Search for the cell housing the specified text and yield its (x, y) center coordinate. 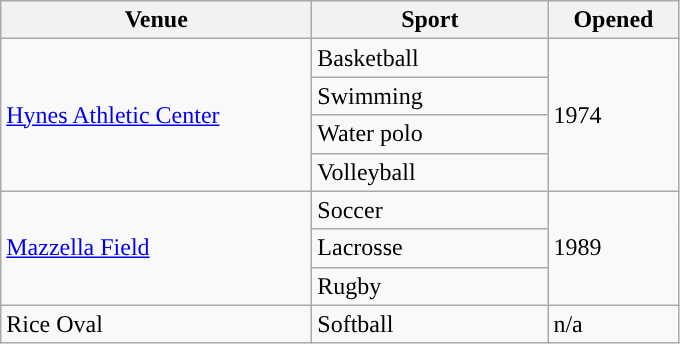
Opened (614, 20)
1974 (614, 115)
Venue (156, 20)
Lacrosse (430, 248)
n/a (614, 324)
Mazzella Field (156, 248)
Soccer (430, 210)
Volleyball (430, 172)
Rice Oval (156, 324)
1989 (614, 248)
Hynes Athletic Center (156, 115)
Water polo (430, 134)
Softball (430, 324)
Sport (430, 20)
Swimming (430, 96)
Rugby (430, 286)
Basketball (430, 58)
